Pinpoint the cell where the given text exists, returning its (X, Y) midpoint coordinate. 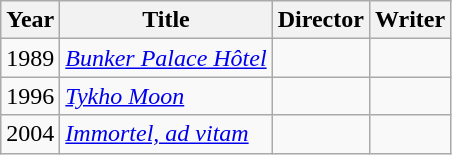
Bunker Palace Hôtel (166, 58)
1989 (30, 58)
Tykho Moon (166, 96)
Writer (410, 20)
Immortel, ad vitam (166, 134)
Title (166, 20)
1996 (30, 96)
Year (30, 20)
2004 (30, 134)
Director (320, 20)
